Identify which cell holds the provided text, then report its [X, Y] central coordinate. 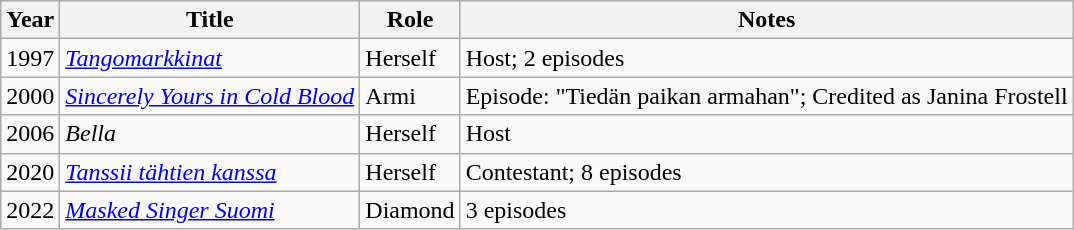
3 episodes [766, 210]
Sincerely Yours in Cold Blood [210, 96]
2000 [30, 96]
Host; 2 episodes [766, 58]
Host [766, 134]
2022 [30, 210]
Title [210, 20]
Diamond [410, 210]
Bella [210, 134]
Masked Singer Suomi [210, 210]
Episode: "Tiedän paikan armahan"; Credited as Janina Frostell [766, 96]
Role [410, 20]
Contestant; 8 episodes [766, 172]
Armi [410, 96]
2006 [30, 134]
Notes [766, 20]
Tanssii tähtien kanssa [210, 172]
1997 [30, 58]
2020 [30, 172]
Tangomarkkinat [210, 58]
Year [30, 20]
